Capture the cell that displays the provided text and extract its [X, Y] central coordinate. 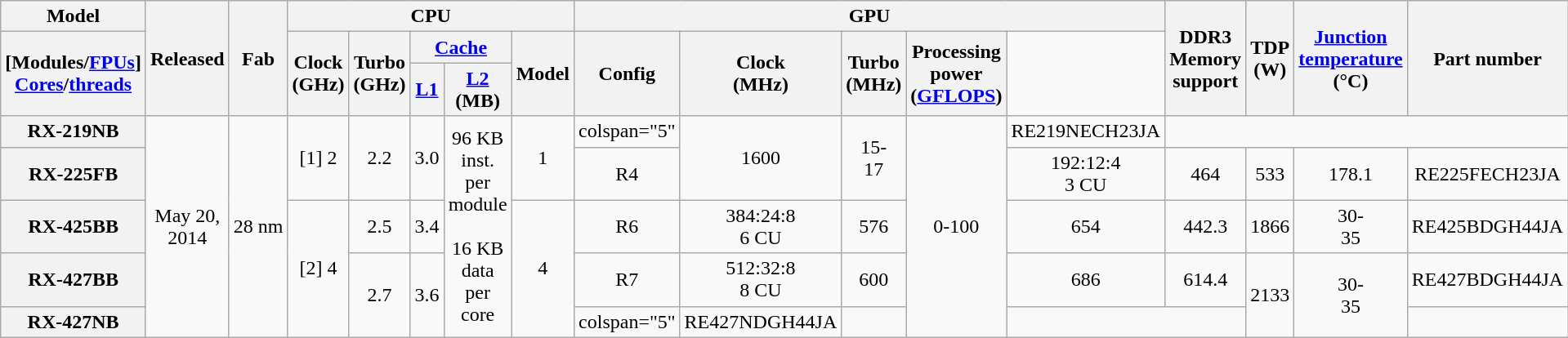
Config [628, 73]
464 [1206, 173]
384:24:86 CU [761, 227]
Turbo(MHz) [874, 73]
DDR3Memorysupport [1206, 59]
Turbo(GHz) [379, 73]
3.6 [427, 296]
3.0 [427, 158]
GPU [869, 16]
Part number [1487, 59]
614.4 [1206, 279]
RX-225FB [74, 173]
Fab [258, 59]
L2(MB) [477, 90]
RE427BDGH44JA [1487, 279]
RX-427NB [74, 322]
R6 [628, 227]
R4 [628, 173]
28 nm [258, 227]
600 [874, 279]
1600 [761, 158]
CPU [431, 16]
May 20, 2014 [187, 227]
2.7 [379, 296]
RE225FECH23JA [1487, 173]
0-100 [956, 227]
Clock(MHz) [761, 73]
RE427NDGH44JA [761, 322]
96 KB inst.per module16 KB dataper core [477, 227]
15-17 [874, 158]
2.2 [379, 158]
Clock(GHz) [319, 73]
686 [1086, 279]
[1] 2 [319, 158]
2.5 [379, 227]
RE219NECH23JA [1086, 131]
RX-219NB [74, 131]
RX-427BB [74, 279]
533 [1270, 173]
576 [874, 227]
TDP(W) [1270, 59]
Cache [461, 47]
[2] 4 [319, 269]
442.3 [1206, 227]
R7 [628, 279]
192:12:43 CU [1086, 173]
1866 [1270, 227]
L1 [427, 90]
[Modules/FPUs]Cores/threads [74, 73]
Released [187, 59]
3.4 [427, 227]
4 [543, 269]
2133 [1270, 296]
RX-425BB [74, 227]
RE425BDGH44JA [1487, 227]
178.1 [1351, 173]
1 [543, 158]
654 [1086, 227]
512:32:88 CU [761, 279]
Junction temperature (°C) [1351, 59]
Processingpower(GFLOPS) [956, 73]
